From the cell containing the given text, extract its center point as [x, y] coordinate. 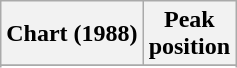
Chart (1988) [72, 34]
Peakposition [189, 34]
